Capture the cell that displays the provided text and extract its (x, y) central coordinate. 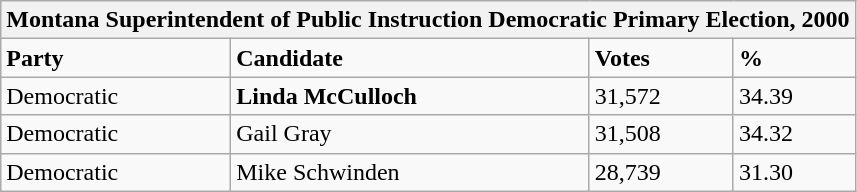
Mike Schwinden (410, 172)
Linda McCulloch (410, 96)
28,739 (661, 172)
Party (116, 58)
% (794, 58)
34.32 (794, 134)
Votes (661, 58)
31,508 (661, 134)
34.39 (794, 96)
Candidate (410, 58)
Gail Gray (410, 134)
31.30 (794, 172)
Montana Superintendent of Public Instruction Democratic Primary Election, 2000 (428, 20)
31,572 (661, 96)
